Locate the cell with the specified text and output its (x, y) center coordinate. 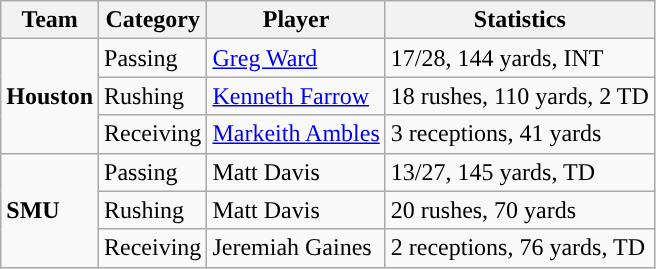
Greg Ward (296, 58)
Statistics (520, 20)
3 receptions, 41 yards (520, 134)
Kenneth Farrow (296, 96)
18 rushes, 110 yards, 2 TD (520, 96)
Category (153, 20)
Team (50, 20)
Jeremiah Gaines (296, 248)
Houston (50, 96)
SMU (50, 210)
2 receptions, 76 yards, TD (520, 248)
17/28, 144 yards, INT (520, 58)
20 rushes, 70 yards (520, 210)
Player (296, 20)
13/27, 145 yards, TD (520, 172)
Markeith Ambles (296, 134)
